Detect which cell encompasses the target text, then output its [X, Y] center coordinate. 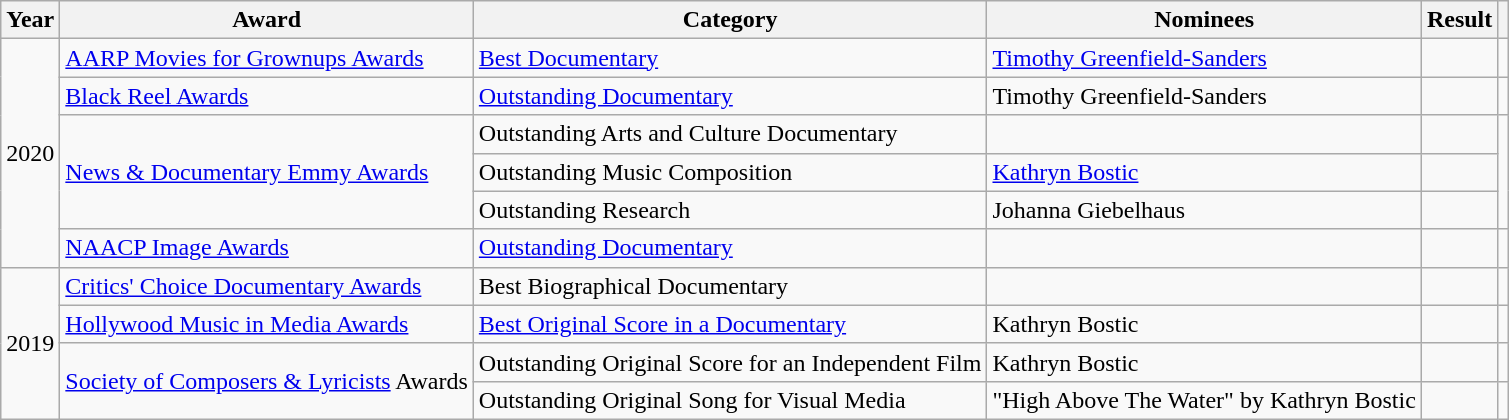
Best Documentary [730, 58]
News & Documentary Emmy Awards [267, 172]
Outstanding Original Score for an Independent Film [730, 362]
Outstanding Original Song for Visual Media [730, 400]
Best Biographical Documentary [730, 286]
Outstanding Arts and Culture Documentary [730, 134]
Nominees [1204, 20]
Black Reel Awards [267, 96]
NAACP Image Awards [267, 248]
Year [30, 20]
Johanna Giebelhaus [1204, 210]
Result [1459, 20]
2019 [30, 343]
AARP Movies for Grownups Awards [267, 58]
Outstanding Music Composition [730, 172]
"High Above The Water" by Kathryn Bostic [1204, 400]
Society of Composers & Lyricists Awards [267, 381]
Critics' Choice Documentary Awards [267, 286]
Category [730, 20]
Award [267, 20]
Outstanding Research [730, 210]
Hollywood Music in Media Awards [267, 324]
Best Original Score in a Documentary [730, 324]
2020 [30, 153]
